Detect which cell encompasses the target text, then output its [x, y] center coordinate. 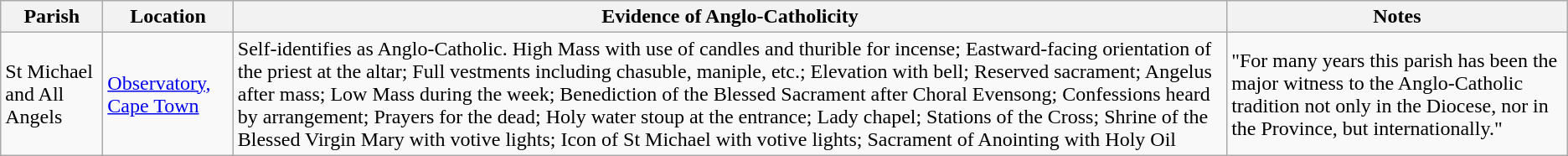
Evidence of Anglo-Catholicity [730, 17]
Observatory, Cape Town [168, 94]
Parish [52, 17]
Location [168, 17]
St Michael and All Angels [52, 94]
Notes [1397, 17]
